Search for the cell housing the specified text and yield its (X, Y) center coordinate. 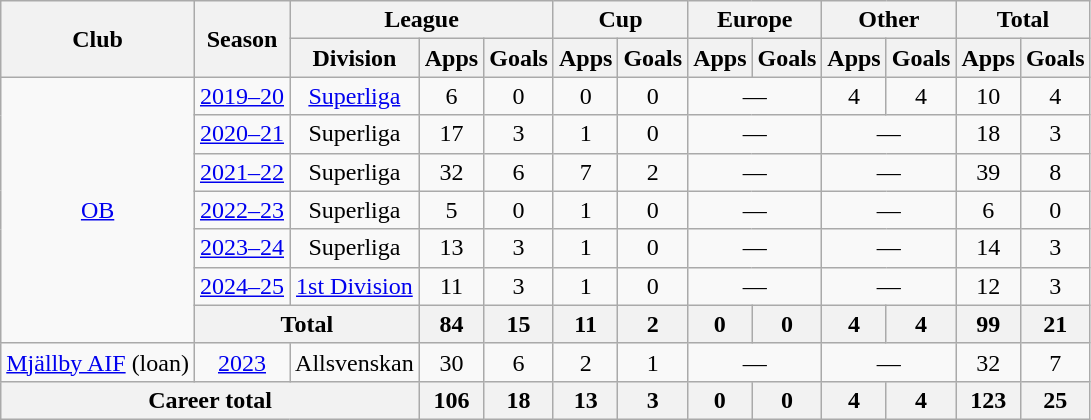
8 (1055, 172)
2023 (242, 362)
2020–21 (242, 134)
39 (988, 172)
Career total (210, 400)
30 (451, 362)
2022–23 (242, 210)
2024–25 (242, 286)
12 (988, 286)
Cup (620, 20)
Club (98, 39)
123 (988, 400)
25 (1055, 400)
Mjällby AIF (loan) (98, 362)
2019–20 (242, 96)
21 (1055, 324)
Season (242, 39)
Allsvenskan (355, 362)
99 (988, 324)
10 (988, 96)
17 (451, 134)
OB (98, 210)
Other (889, 20)
5 (451, 210)
15 (519, 324)
Division (355, 58)
Europe (755, 20)
14 (988, 248)
106 (451, 400)
1st Division (355, 286)
84 (451, 324)
League (422, 20)
2021–22 (242, 172)
2023–24 (242, 248)
